Search for the cell housing the specified text and yield its (x, y) center coordinate. 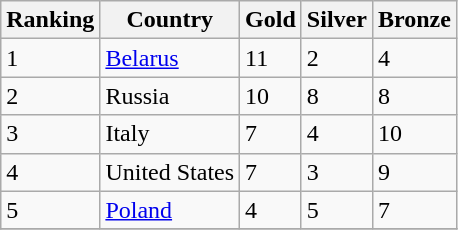
Country (170, 20)
Russia (170, 96)
United States (170, 172)
Bronze (414, 20)
Poland (170, 210)
Ranking (50, 20)
Silver (336, 20)
11 (271, 58)
1 (50, 58)
9 (414, 172)
Gold (271, 20)
Belarus (170, 58)
Italy (170, 134)
